Find where the given text appears and provide that cell's center as [x, y] coordinate. 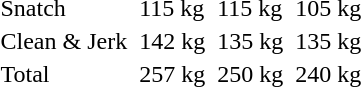
135 kg [250, 41]
142 kg [172, 41]
